Provide the (x, y) coordinate of the cell's center where the given text is located.  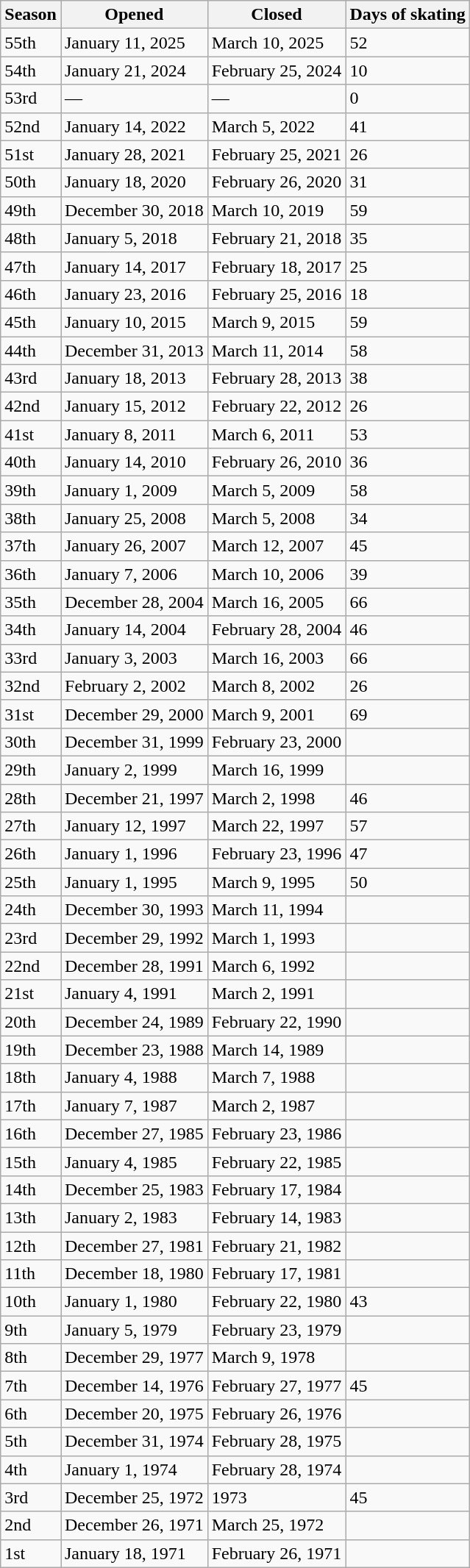
57 (407, 826)
33rd (31, 658)
January 12, 1997 (134, 826)
December 21, 1997 (134, 798)
March 9, 1978 (277, 1358)
8th (31, 1358)
42nd (31, 407)
February 28, 2013 (277, 379)
13th (31, 1217)
March 2, 1991 (277, 994)
11th (31, 1274)
24th (31, 910)
34th (31, 630)
February 26, 2010 (277, 462)
28th (31, 798)
30th (31, 742)
38 (407, 379)
53 (407, 434)
December 18, 1980 (134, 1274)
27th (31, 826)
March 5, 2022 (277, 126)
22nd (31, 966)
47th (31, 266)
March 10, 2019 (277, 210)
March 22, 1997 (277, 826)
40th (31, 462)
9th (31, 1330)
17th (31, 1106)
44th (31, 351)
March 10, 2025 (277, 43)
December 27, 1981 (134, 1246)
December 30, 1993 (134, 910)
March 16, 1999 (277, 770)
Season (31, 15)
35 (407, 238)
January 18, 1971 (134, 1553)
23rd (31, 938)
49th (31, 210)
February 23, 2000 (277, 742)
March 14, 1989 (277, 1050)
37th (31, 546)
55th (31, 43)
March 2, 1998 (277, 798)
March 1, 1993 (277, 938)
December 31, 2013 (134, 351)
February 14, 1983 (277, 1217)
41st (31, 434)
December 26, 1971 (134, 1525)
January 1, 1980 (134, 1302)
March 12, 2007 (277, 546)
4th (31, 1469)
15th (31, 1161)
December 25, 1983 (134, 1189)
1st (31, 1553)
3rd (31, 1497)
March 16, 2003 (277, 658)
February 2, 2002 (134, 686)
December 24, 1989 (134, 1022)
50th (31, 182)
53rd (31, 99)
March 2, 1987 (277, 1106)
February 21, 1982 (277, 1246)
March 16, 2005 (277, 602)
48th (31, 238)
February 22, 2012 (277, 407)
January 2, 1983 (134, 1217)
January 14, 2010 (134, 462)
February 23, 1996 (277, 854)
29th (31, 770)
January 3, 2003 (134, 658)
10th (31, 1302)
February 18, 2017 (277, 266)
February 26, 1971 (277, 1553)
26th (31, 854)
January 1, 1996 (134, 854)
25 (407, 266)
December 29, 1977 (134, 1358)
January 7, 1987 (134, 1106)
January 10, 2015 (134, 322)
December 29, 2000 (134, 714)
March 9, 2015 (277, 322)
February 28, 1974 (277, 1469)
31 (407, 182)
January 1, 2009 (134, 490)
March 11, 2014 (277, 351)
February 17, 1984 (277, 1189)
51st (31, 154)
February 25, 2016 (277, 294)
February 27, 1977 (277, 1386)
January 15, 2012 (134, 407)
Days of skating (407, 15)
7th (31, 1386)
18 (407, 294)
31st (31, 714)
46th (31, 294)
February 21, 2018 (277, 238)
January 25, 2008 (134, 518)
39 (407, 574)
February 22, 1980 (277, 1302)
20th (31, 1022)
0 (407, 99)
December 23, 1988 (134, 1050)
January 18, 2013 (134, 379)
69 (407, 714)
December 14, 1976 (134, 1386)
January 21, 2024 (134, 71)
January 4, 1988 (134, 1078)
January 23, 2016 (134, 294)
December 31, 1999 (134, 742)
January 26, 2007 (134, 546)
54th (31, 71)
38th (31, 518)
6th (31, 1414)
19th (31, 1050)
January 7, 2006 (134, 574)
January 1, 1995 (134, 882)
14th (31, 1189)
December 25, 1972 (134, 1497)
35th (31, 602)
December 28, 2004 (134, 602)
Opened (134, 15)
41 (407, 126)
34 (407, 518)
45th (31, 322)
January 14, 2017 (134, 266)
52nd (31, 126)
March 5, 2008 (277, 518)
February 26, 1976 (277, 1414)
February 17, 1981 (277, 1274)
March 8, 2002 (277, 686)
50 (407, 882)
January 11, 2025 (134, 43)
March 6, 2011 (277, 434)
32nd (31, 686)
December 27, 1985 (134, 1134)
February 26, 2020 (277, 182)
39th (31, 490)
12th (31, 1246)
43rd (31, 379)
December 29, 1992 (134, 938)
December 30, 2018 (134, 210)
March 7, 1988 (277, 1078)
47 (407, 854)
21st (31, 994)
16th (31, 1134)
February 22, 1990 (277, 1022)
January 18, 2020 (134, 182)
52 (407, 43)
February 28, 2004 (277, 630)
36th (31, 574)
March 5, 2009 (277, 490)
5th (31, 1442)
January 5, 1979 (134, 1330)
February 25, 2021 (277, 154)
43 (407, 1302)
February 25, 2024 (277, 71)
January 28, 2021 (134, 154)
February 28, 1975 (277, 1442)
January 1, 1974 (134, 1469)
Closed (277, 15)
March 11, 1994 (277, 910)
March 10, 2006 (277, 574)
2nd (31, 1525)
January 8, 2011 (134, 434)
18th (31, 1078)
February 23, 1979 (277, 1330)
February 22, 1985 (277, 1161)
10 (407, 71)
February 23, 1986 (277, 1134)
January 14, 2022 (134, 126)
January 4, 1991 (134, 994)
January 2, 1999 (134, 770)
March 9, 1995 (277, 882)
January 4, 1985 (134, 1161)
25th (31, 882)
March 6, 1992 (277, 966)
December 31, 1974 (134, 1442)
December 20, 1975 (134, 1414)
March 9, 2001 (277, 714)
1973 (277, 1497)
36 (407, 462)
December 28, 1991 (134, 966)
March 25, 1972 (277, 1525)
January 5, 2018 (134, 238)
January 14, 2004 (134, 630)
